Output the [x, y] coordinate of the center of the cell containing the given text.  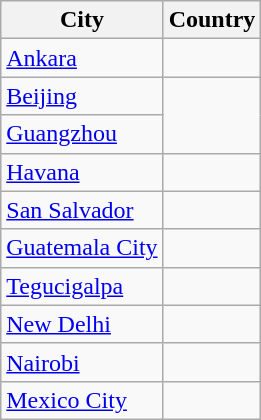
City [82, 20]
Mexico City [82, 400]
Guangzhou [82, 134]
Nairobi [82, 362]
Guatemala City [82, 248]
San Salvador [82, 210]
Ankara [82, 58]
Country [212, 20]
Havana [82, 172]
New Delhi [82, 324]
Tegucigalpa [82, 286]
Beijing [82, 96]
